From the cell containing the given text, extract its center point as (X, Y) coordinate. 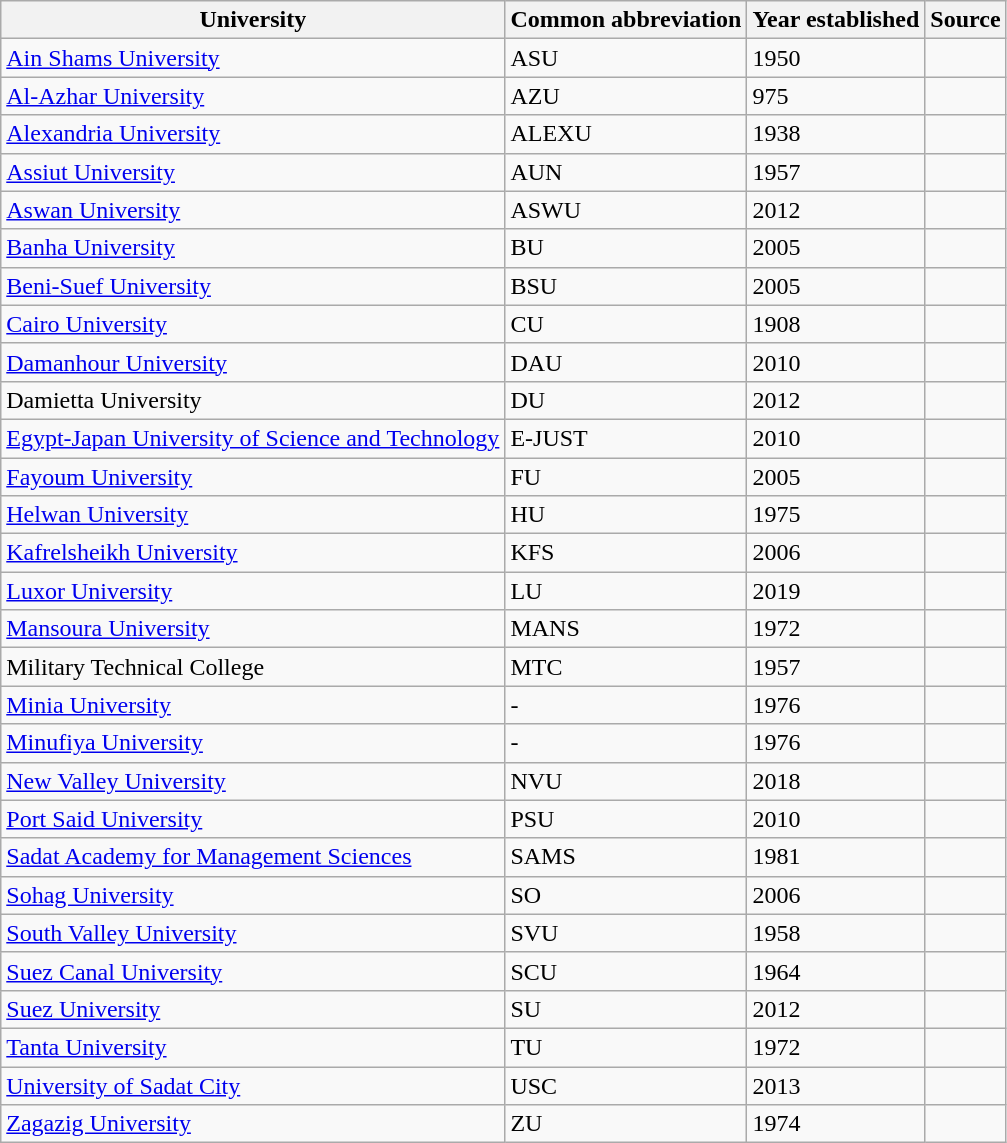
1975 (836, 515)
TU (626, 1047)
1938 (836, 134)
Suez Canal University (253, 971)
AUN (626, 172)
Alexandria University (253, 134)
ASU (626, 58)
Luxor University (253, 591)
BSU (626, 286)
Fayoum University (253, 477)
University (253, 20)
KFS (626, 553)
Assiut University (253, 172)
SCU (626, 971)
HU (626, 515)
2013 (836, 1085)
SO (626, 895)
Aswan University (253, 210)
1974 (836, 1124)
Zagazig University (253, 1124)
E-JUST (626, 438)
FU (626, 477)
PSU (626, 819)
Kafrelsheikh University (253, 553)
SAMS (626, 857)
Sohag University (253, 895)
MANS (626, 629)
Banha University (253, 248)
Damietta University (253, 400)
Tanta University (253, 1047)
1964 (836, 971)
ALEXU (626, 134)
Sadat Academy for Management Sciences (253, 857)
2019 (836, 591)
LU (626, 591)
Beni-Suef University (253, 286)
Minia University (253, 705)
ZU (626, 1124)
1908 (836, 324)
Cairo University (253, 324)
2018 (836, 781)
NVU (626, 781)
USC (626, 1085)
AZU (626, 96)
Common abbreviation (626, 20)
BU (626, 248)
CU (626, 324)
1981 (836, 857)
South Valley University (253, 933)
Suez University (253, 1009)
Egypt-Japan University of Science and Technology (253, 438)
SVU (626, 933)
Military Technical College (253, 667)
Al-Azhar University (253, 96)
University of Sadat City (253, 1085)
MTC (626, 667)
ASWU (626, 210)
Minufiya University (253, 743)
975 (836, 96)
Year established (836, 20)
DU (626, 400)
Source (966, 20)
DAU (626, 362)
Port Said University (253, 819)
Mansoura University (253, 629)
Damanhour University (253, 362)
Helwan University (253, 515)
1958 (836, 933)
New Valley University (253, 781)
Ain Shams University (253, 58)
SU (626, 1009)
1950 (836, 58)
